Identify which cell holds the provided text, then report its (x, y) central coordinate. 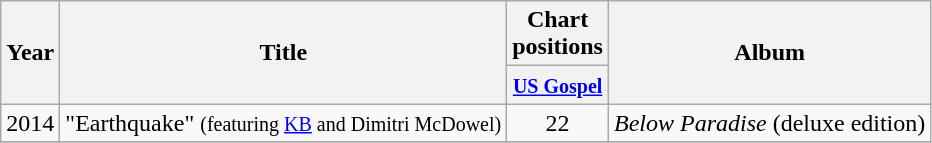
Chart positions (558, 34)
22 (558, 123)
US Gospel (558, 85)
Title (284, 52)
Year (30, 52)
Below Paradise (deluxe edition) (769, 123)
"Earthquake" (featuring KB and Dimitri McDowel) (284, 123)
Album (769, 52)
2014 (30, 123)
